Find where the given text appears and provide that cell's center as (X, Y) coordinate. 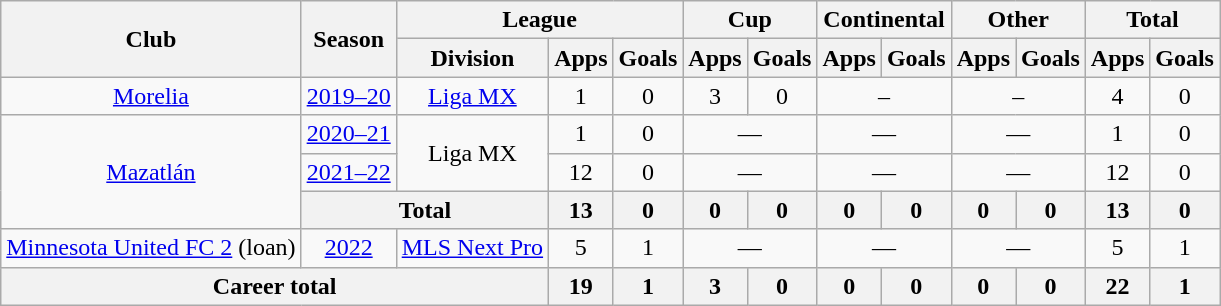
Continental (884, 20)
Minnesota United FC 2 (loan) (151, 248)
Division (472, 58)
Cup (750, 20)
Morelia (151, 96)
Season (348, 39)
22 (1117, 286)
Other (1018, 20)
Club (151, 39)
2021–22 (348, 172)
MLS Next Pro (472, 248)
4 (1117, 96)
2022 (348, 248)
Career total (275, 286)
League (540, 20)
2019–20 (348, 96)
19 (581, 286)
Mazatlán (151, 172)
2020–21 (348, 134)
